For the text-containing cell, return its midpoint in (X, Y) coordinate format. 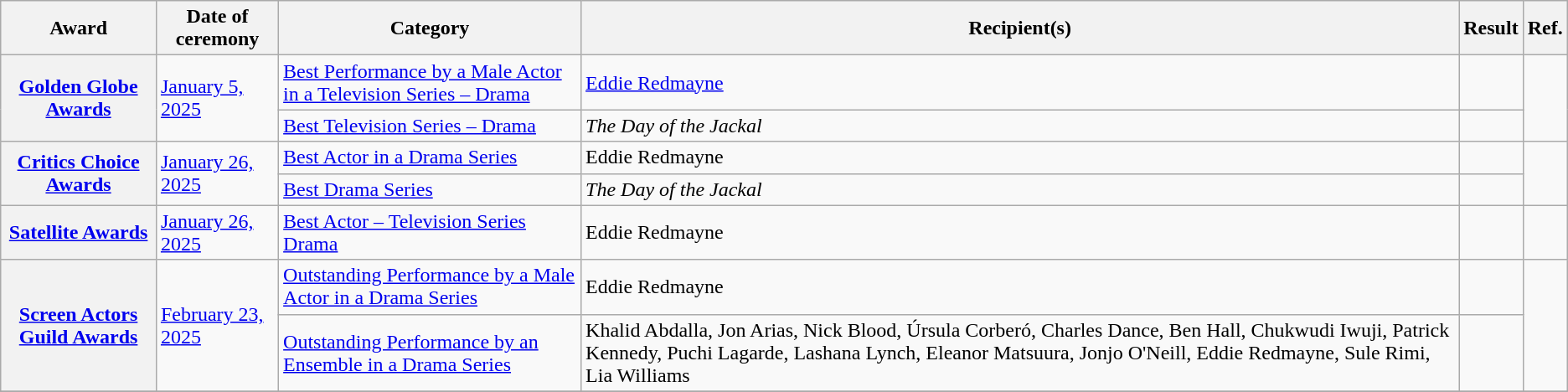
Best Actor in a Drama Series (431, 157)
Best Performance by a Male Actor in a Television Series – Drama (431, 82)
Outstanding Performance by a Male Actor in a Drama Series (431, 286)
Ref. (1545, 28)
January 5, 2025 (217, 99)
Recipient(s) (1020, 28)
Date of ceremony (217, 28)
Best Drama Series (431, 189)
February 23, 2025 (217, 325)
Category (431, 28)
Golden Globe Awards (79, 99)
Result (1491, 28)
Best Television Series – Drama (431, 126)
Outstanding Performance by an Ensemble in a Drama Series (431, 353)
Satellite Awards (79, 233)
Best Actor – Television Series Drama (431, 233)
Screen Actors Guild Awards (79, 325)
Award (79, 28)
Critics Choice Awards (79, 173)
